Scan for the cell matching the given text and deliver its (x, y) coordinate at center. 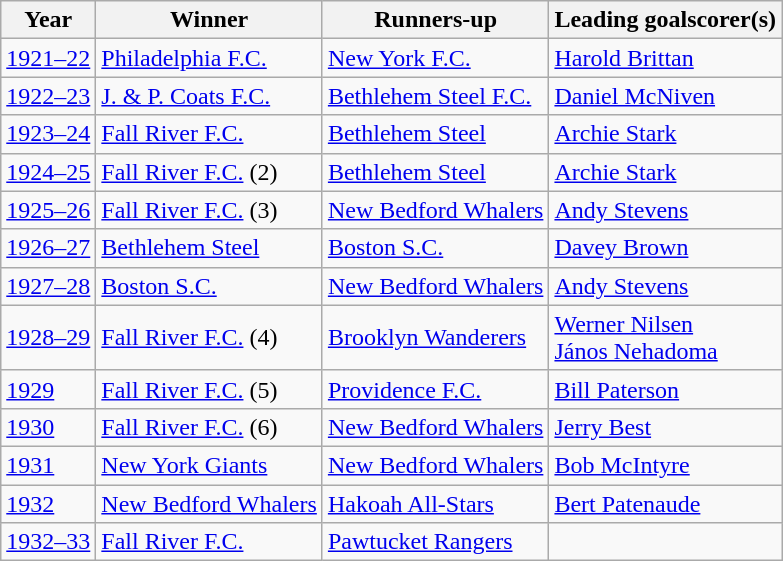
1932 (48, 503)
Fall River F.C. (6) (210, 427)
Bill Paterson (666, 389)
Bert Patenaude (666, 503)
Runners-up (436, 20)
1922–23 (48, 96)
Werner NilsenJános Nehadoma (666, 338)
Pawtucket Rangers (436, 542)
Daniel McNiven (666, 96)
Fall River F.C. (5) (210, 389)
1926–27 (48, 248)
Harold Brittan (666, 58)
New York Giants (210, 465)
Brooklyn Wanderers (436, 338)
Fall River F.C. (3) (210, 210)
Jerry Best (666, 427)
1923–24 (48, 134)
Bob McIntyre (666, 465)
Leading goalscorer(s) (666, 20)
Fall River F.C. (2) (210, 172)
1928–29 (48, 338)
Hakoah All-Stars (436, 503)
New York F.C. (436, 58)
Providence F.C. (436, 389)
Fall River F.C. (4) (210, 338)
Year (48, 20)
J. & P. Coats F.C. (210, 96)
1931 (48, 465)
1927–28 (48, 286)
Philadelphia F.C. (210, 58)
Winner (210, 20)
Bethlehem Steel F.C. (436, 96)
1921–22 (48, 58)
1924–25 (48, 172)
1930 (48, 427)
1925–26 (48, 210)
1929 (48, 389)
Davey Brown (666, 248)
1932–33 (48, 542)
